Search for the cell housing the specified text and yield its [x, y] center coordinate. 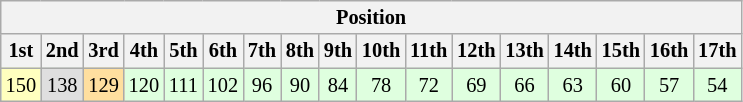
120 [144, 85]
17th [717, 51]
7th [262, 51]
129 [104, 85]
138 [62, 85]
16th [669, 51]
66 [524, 85]
11th [428, 51]
12th [476, 51]
15th [621, 51]
2nd [62, 51]
102 [223, 85]
4th [144, 51]
Position [372, 17]
96 [262, 85]
78 [381, 85]
10th [381, 51]
84 [338, 85]
13th [524, 51]
6th [223, 51]
1st [21, 51]
60 [621, 85]
69 [476, 85]
111 [184, 85]
5th [184, 51]
3rd [104, 51]
90 [300, 85]
54 [717, 85]
150 [21, 85]
9th [338, 51]
63 [573, 85]
57 [669, 85]
72 [428, 85]
14th [573, 51]
8th [300, 51]
